Search for the cell housing the specified text and yield its [x, y] center coordinate. 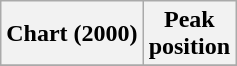
Chart (2000) [72, 34]
Peakposition [189, 34]
